For the text-containing cell, return its midpoint in [x, y] coordinate format. 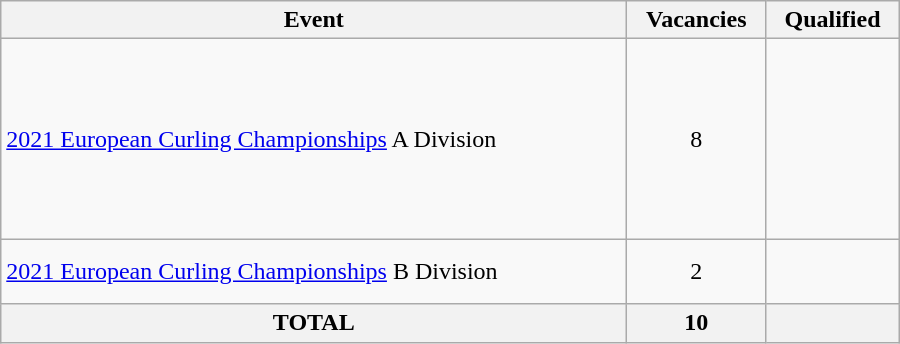
8 [696, 139]
Qualified [832, 20]
TOTAL [314, 323]
2021 European Curling Championships B Division [314, 272]
Vacancies [696, 20]
2021 European Curling Championships A Division [314, 139]
2 [696, 272]
10 [696, 323]
Event [314, 20]
